Identify which cell holds the provided text, then report its [X, Y] central coordinate. 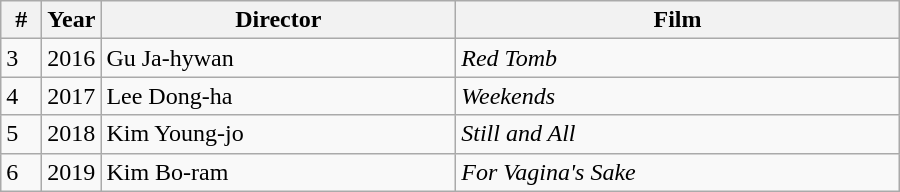
3 [22, 58]
5 [22, 134]
Gu Ja-hywan [278, 58]
2017 [72, 96]
Film [678, 20]
Red Tomb [678, 58]
For Vagina's Sake [678, 172]
Weekends [678, 96]
Director [278, 20]
6 [22, 172]
Kim Bo-ram [278, 172]
Year [72, 20]
2018 [72, 134]
2019 [72, 172]
Still and All [678, 134]
# [22, 20]
2016 [72, 58]
4 [22, 96]
Kim Young-jo [278, 134]
Lee Dong-ha [278, 96]
